Scan for the cell matching the given text and deliver its (x, y) coordinate at center. 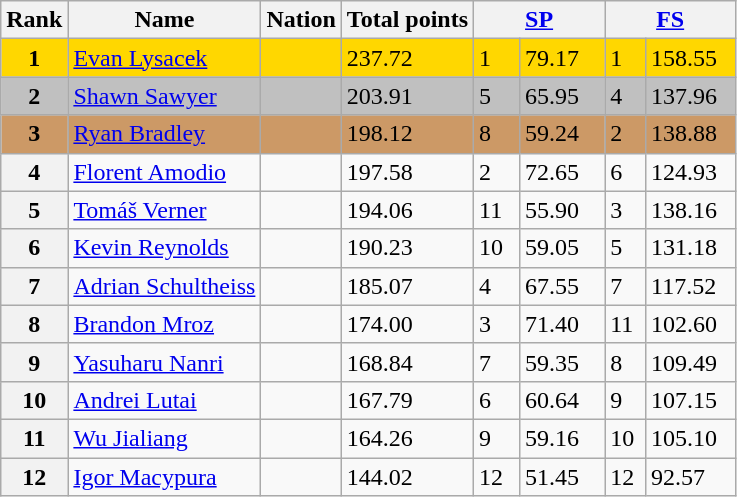
79.17 (562, 58)
Adrian Schultheiss (164, 286)
71.40 (562, 324)
Rank (34, 20)
Nation (301, 20)
Brandon Mroz (164, 324)
SP (540, 20)
FS (670, 20)
Andrei Lutai (164, 400)
198.12 (407, 134)
60.64 (562, 400)
Name (164, 20)
194.06 (407, 210)
237.72 (407, 58)
Shawn Sawyer (164, 96)
51.45 (562, 477)
105.10 (691, 438)
144.02 (407, 477)
190.23 (407, 248)
131.18 (691, 248)
109.49 (691, 362)
72.65 (562, 172)
55.90 (562, 210)
Tomáš Verner (164, 210)
59.24 (562, 134)
168.84 (407, 362)
174.00 (407, 324)
Florent Amodio (164, 172)
117.52 (691, 286)
Kevin Reynolds (164, 248)
Wu Jialiang (164, 438)
197.58 (407, 172)
138.16 (691, 210)
164.26 (407, 438)
Total points (407, 20)
59.35 (562, 362)
167.79 (407, 400)
185.07 (407, 286)
102.60 (691, 324)
Evan Lysacek (164, 58)
124.93 (691, 172)
67.55 (562, 286)
65.95 (562, 96)
59.05 (562, 248)
59.16 (562, 438)
138.88 (691, 134)
Yasuharu Nanri (164, 362)
137.96 (691, 96)
203.91 (407, 96)
Igor Macypura (164, 477)
Ryan Bradley (164, 134)
92.57 (691, 477)
107.15 (691, 400)
158.55 (691, 58)
